Search for the cell housing the specified text and yield its [X, Y] center coordinate. 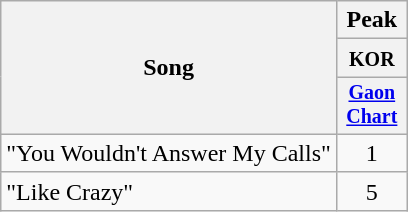
Song [169, 68]
5 [372, 191]
"Like Crazy" [169, 191]
Gaon Chart [372, 106]
"You Wouldn't Answer My Calls" [169, 153]
Peak [372, 20]
KOR [372, 58]
1 [372, 153]
